Scan for the cell matching the given text and deliver its (X, Y) coordinate at center. 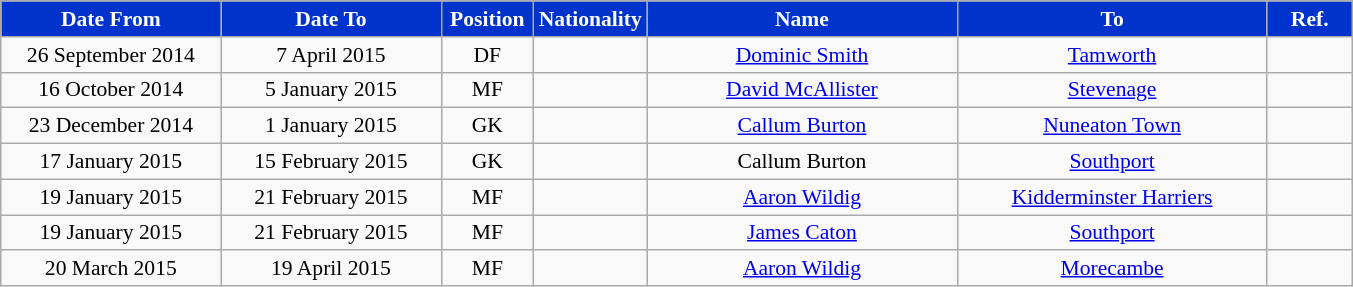
Date To (331, 19)
DF (488, 55)
16 October 2014 (111, 90)
7 April 2015 (331, 55)
15 February 2015 (331, 162)
Tamworth (1112, 55)
20 March 2015 (111, 269)
Morecambe (1112, 269)
26 September 2014 (111, 55)
19 April 2015 (331, 269)
Name (802, 19)
James Caton (802, 233)
1 January 2015 (331, 126)
Position (488, 19)
To (1112, 19)
Date From (111, 19)
Kidderminster Harriers (1112, 197)
Stevenage (1112, 90)
Nuneaton Town (1112, 126)
17 January 2015 (111, 162)
Dominic Smith (802, 55)
Nationality (590, 19)
5 January 2015 (331, 90)
23 December 2014 (111, 126)
Ref. (1310, 19)
David McAllister (802, 90)
